Extract the (X, Y) coordinate from the center of the cell holding the provided text.  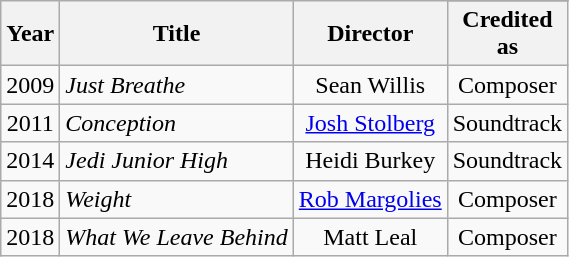
Sean Willis (370, 85)
Conception (176, 123)
Matt Leal (370, 237)
Weight (176, 199)
2009 (30, 85)
Jedi Junior High (176, 161)
Year (30, 34)
What We Leave Behind (176, 237)
Credited as (507, 34)
Josh Stolberg (370, 123)
Rob Margolies (370, 199)
2014 (30, 161)
2011 (30, 123)
Just Breathe (176, 85)
Director (370, 34)
Title (176, 34)
Heidi Burkey (370, 161)
